From the cell containing the given text, extract its center point as [X, Y] coordinate. 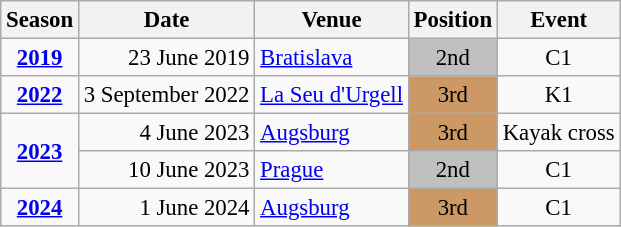
4 June 2023 [166, 133]
Date [166, 20]
K1 [558, 95]
Kayak cross [558, 133]
La Seu d'Urgell [332, 95]
23 June 2019 [166, 58]
10 June 2023 [166, 170]
Prague [332, 170]
2019 [40, 58]
2024 [40, 208]
3 September 2022 [166, 95]
Venue [332, 20]
Event [558, 20]
2023 [40, 152]
2022 [40, 95]
Season [40, 20]
1 June 2024 [166, 208]
Position [452, 20]
Bratislava [332, 58]
